Locate the cell with the specified text and output its [x, y] center coordinate. 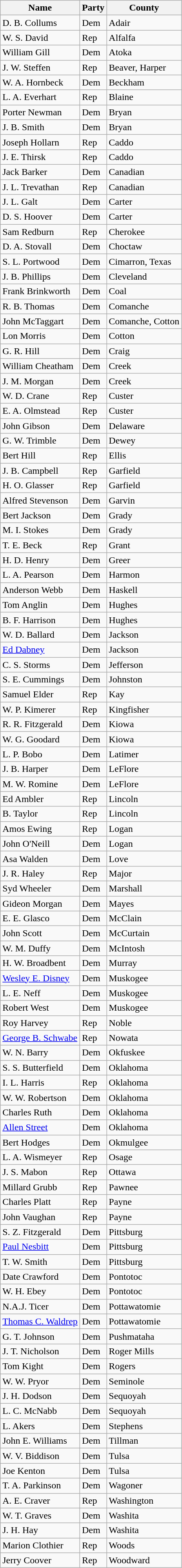
T. E. Beck [40, 545]
Greer [144, 560]
L. Akers [40, 1426]
Wesley E. Disney [40, 978]
I. L. Harris [40, 1082]
W. N. Barry [40, 1053]
Grant [144, 545]
Dewey [144, 441]
Roy Harvey [40, 1023]
E. E. Glasco [40, 919]
N.A.J. Ticer [40, 1306]
Asa Walden [40, 859]
Joseph Hollarn [40, 142]
Washington [144, 1501]
Thomas C. Waldrep [40, 1321]
Anderson Webb [40, 590]
Osage [144, 1157]
H. O. Glasser [40, 486]
Craig [144, 351]
J. B. Campbell [40, 471]
J. H. Hay [40, 1530]
County [144, 8]
Amos Ewing [40, 829]
Okmulgee [144, 1142]
John McTaggart [40, 321]
L. A. Wismeyer [40, 1157]
Charles Platt [40, 1202]
George B. Schwabe [40, 1038]
Syd Wheeler [40, 888]
R. R. Fitzgerald [40, 724]
Rogers [144, 1366]
G. T. Johnson [40, 1336]
McClain [144, 919]
Charles Ruth [40, 1112]
Bert Hill [40, 456]
William Cheatham [40, 366]
Bert Jackson [40, 515]
Lon Morris [40, 336]
Latimer [144, 754]
B. Taylor [40, 814]
Sam Redburn [40, 232]
W. W. Robertson [40, 1097]
Beckham [144, 82]
W. P. Kimerer [40, 709]
Major [144, 873]
L. A. Pearson [40, 575]
Date Crawford [40, 1277]
L. P. Bobo [40, 754]
J. M. Morgan [40, 381]
Jack Barker [40, 172]
Samuel Elder [40, 695]
Choctaw [144, 247]
Haskell [144, 590]
John O'Neill [40, 844]
S. Z. Fitzgerald [40, 1232]
T. W. Smith [40, 1262]
Comanche, Cotton [144, 321]
John Vaughan [40, 1217]
Alfalfa [144, 38]
Delaware [144, 426]
J. T. Nicholson [40, 1351]
G. W. Trimble [40, 441]
H. D. Henry [40, 560]
McIntosh [144, 948]
W. D. Crane [40, 396]
Millard Grubb [40, 1187]
J. R. Haley [40, 873]
Roger Mills [144, 1351]
Cotton [144, 336]
S. L. Portwood [40, 262]
L. E. Neff [40, 993]
J. L. Trevathan [40, 187]
S. S. Butterfield [40, 1068]
John Gibson [40, 426]
McCurtain [144, 933]
D. S. Hoover [40, 217]
L. C. McNabb [40, 1411]
Okfuskee [144, 1053]
Marion Clothier [40, 1545]
M. W. Romine [40, 784]
W. W. Pryor [40, 1381]
Ed Ambler [40, 799]
Stephens [144, 1426]
H. W. Broadbent [40, 963]
Mayes [144, 903]
Tom Kight [40, 1366]
C. S. Storms [40, 665]
W. A. Hornbeck [40, 82]
Comanche [144, 306]
Paul Nesbitt [40, 1247]
John E. Williams [40, 1441]
Johnston [144, 680]
B. F. Harrison [40, 620]
J. B. Phillips [40, 276]
Kingfisher [144, 709]
Garvin [144, 500]
W. V. Biddison [40, 1456]
Harmon [144, 575]
W. M. Duffy [40, 948]
J. W. Steffen [40, 67]
J. E. Thirsk [40, 157]
J. S. Mabon [40, 1172]
A. E. Craver [40, 1501]
Cherokee [144, 232]
J. H. Dodson [40, 1396]
Adair [144, 23]
W. T. Graves [40, 1515]
John Scott [40, 933]
Ellis [144, 456]
Nowata [144, 1038]
Alfred Stevenson [40, 500]
Joe Kenton [40, 1471]
Blaine [144, 97]
Name [40, 8]
L. A. Everhart [40, 97]
Woods [144, 1545]
J. B. Harper [40, 769]
D. A. Stovall [40, 247]
Tillman [144, 1441]
D. B. Collums [40, 23]
W. D. Ballard [40, 635]
Ottawa [144, 1172]
J. B. Smith [40, 127]
Wagoner [144, 1486]
William Gill [40, 53]
Allen Street [40, 1127]
Woodward [144, 1560]
Cleveland [144, 276]
Atoka [144, 53]
J. L. Galt [40, 202]
M. I. Stokes [40, 530]
Coal [144, 291]
Jerry Coover [40, 1560]
W. S. David [40, 38]
Pawnee [144, 1187]
Kay [144, 695]
Seminole [144, 1381]
Marshall [144, 888]
Jefferson [144, 665]
W. G. Goodard [40, 739]
Love [144, 859]
Porter Newman [40, 112]
Pushmataha [144, 1336]
T. A. Parkinson [40, 1486]
Tom Anglin [40, 605]
Beaver, Harper [144, 67]
Party [93, 8]
Bert Hodges [40, 1142]
Robert West [40, 1008]
G. R. Hill [40, 351]
E. A. Olmstead [40, 411]
Murray [144, 963]
Cimarron, Texas [144, 262]
S. E. Cummings [40, 680]
R. B. Thomas [40, 306]
W. H. Ebey [40, 1292]
Ed Dabney [40, 649]
Gideon Morgan [40, 903]
Noble [144, 1023]
Frank Brinkworth [40, 291]
